From the cell containing the given text, extract its center point as [X, Y] coordinate. 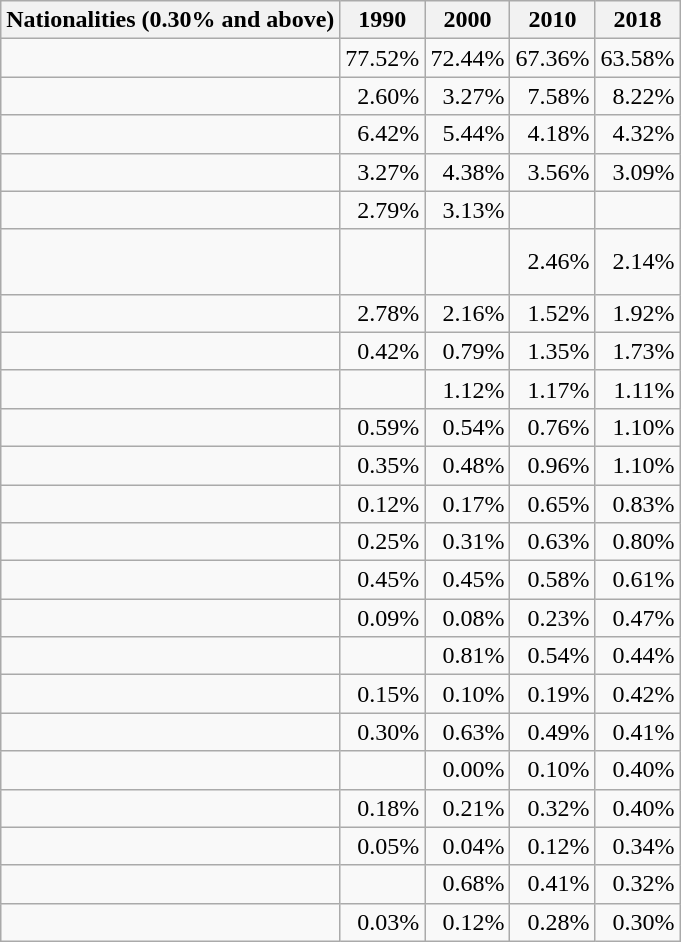
72.44% [468, 58]
2.60% [382, 96]
2.78% [382, 313]
7.58% [552, 96]
63.58% [638, 58]
2.79% [382, 210]
0.17% [468, 503]
0.68% [468, 884]
2.46% [552, 262]
0.61% [638, 580]
77.52% [382, 58]
0.03% [382, 922]
0.65% [552, 503]
67.36% [552, 58]
1.35% [552, 351]
3.09% [638, 172]
0.19% [552, 694]
0.18% [382, 808]
4.32% [638, 134]
5.44% [468, 134]
0.47% [638, 618]
2010 [552, 20]
3.56% [552, 172]
0.08% [468, 618]
0.96% [552, 465]
2.14% [638, 262]
6.42% [382, 134]
4.38% [468, 172]
0.05% [382, 846]
2018 [638, 20]
0.31% [468, 542]
Nationalities (0.30% and above) [170, 20]
0.58% [552, 580]
1.73% [638, 351]
0.48% [468, 465]
1.17% [552, 389]
1.52% [552, 313]
0.80% [638, 542]
0.09% [382, 618]
0.81% [468, 656]
0.34% [638, 846]
2.16% [468, 313]
0.83% [638, 503]
4.18% [552, 134]
0.25% [382, 542]
1990 [382, 20]
0.21% [468, 808]
0.76% [552, 427]
0.28% [552, 922]
0.44% [638, 656]
0.59% [382, 427]
0.79% [468, 351]
0.23% [552, 618]
2000 [468, 20]
8.22% [638, 96]
0.04% [468, 846]
0.15% [382, 694]
0.00% [468, 770]
1.92% [638, 313]
1.12% [468, 389]
1.11% [638, 389]
3.13% [468, 210]
0.35% [382, 465]
0.49% [552, 732]
